Return [x, y] of the center of cell containing provided text 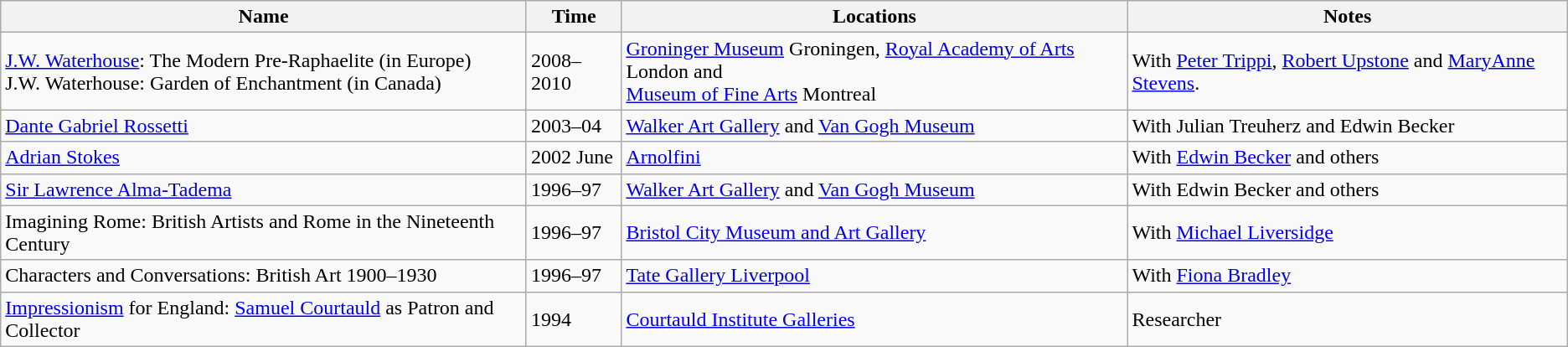
With Peter Trippi, Robert Upstone and MaryAnne Stevens. [1347, 71]
Arnolfini [874, 158]
Sir Lawrence Alma-Tadema [264, 189]
2002 June [573, 158]
Courtauld Institute Galleries [874, 319]
Dante Gabriel Rossetti [264, 126]
Notes [1347, 17]
With Michael Liversidge [1347, 233]
J.W. Waterhouse: The Modern Pre-Raphaelite (in Europe) J.W. Waterhouse: Garden of Enchantment (in Canada) [264, 71]
Imagining Rome: British Artists and Rome in the Nineteenth Century [264, 233]
Time [573, 17]
Locations [874, 17]
With Julian Treuherz and Edwin Becker [1347, 126]
Tate Gallery Liverpool [874, 276]
2003–04 [573, 126]
1994 [573, 319]
Impressionism for England: Samuel Courtauld as Patron and Collector [264, 319]
Adrian Stokes [264, 158]
Characters and Conversations: British Art 1900–1930 [264, 276]
2008–2010 [573, 71]
Bristol City Museum and Art Gallery [874, 233]
Name [264, 17]
With Fiona Bradley [1347, 276]
Groninger Museum Groningen, Royal Academy of Arts London and Museum of Fine Arts Montreal [874, 71]
Researcher [1347, 319]
